Return the [X, Y] coordinate for the center point of the cell that contains the specified text.  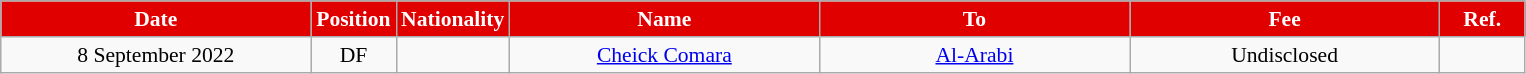
Cheick Comara [664, 55]
Date [156, 19]
Ref. [1482, 19]
Position [354, 19]
Al-Arabi [974, 55]
To [974, 19]
Undisclosed [1285, 55]
Fee [1285, 19]
Nationality [452, 19]
8 September 2022 [156, 55]
Name [664, 19]
DF [354, 55]
